Output the [x, y] coordinate of the center of the cell containing the given text.  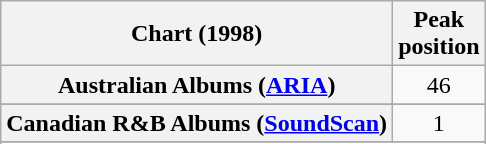
46 [439, 85]
Chart (1998) [197, 34]
Australian Albums (ARIA) [197, 85]
Canadian R&B Albums (SoundScan) [197, 123]
Peakposition [439, 34]
1 [439, 123]
